Return [X, Y] of the center of cell containing provided text 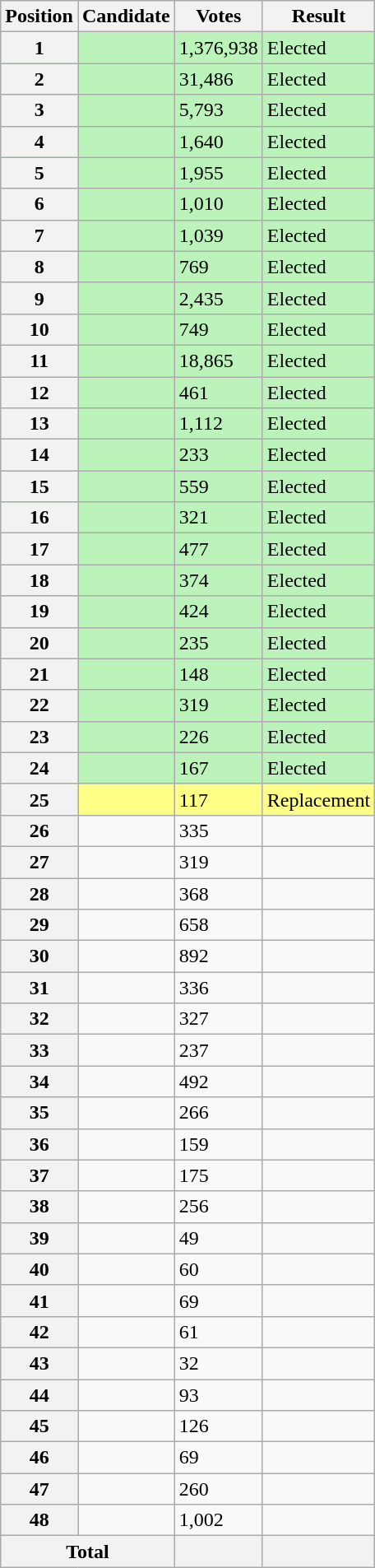
335 [219, 831]
14 [39, 455]
20 [39, 643]
1,376,938 [219, 48]
93 [219, 1395]
3 [39, 110]
1,010 [219, 204]
6 [39, 204]
8 [39, 267]
235 [219, 643]
35 [39, 1113]
23 [39, 737]
48 [39, 1520]
Replacement [318, 799]
148 [219, 674]
374 [219, 580]
46 [39, 1458]
1,039 [219, 235]
39 [39, 1238]
37 [39, 1175]
Candidate [126, 16]
321 [219, 518]
41 [39, 1300]
15 [39, 486]
18 [39, 580]
34 [39, 1082]
749 [219, 329]
16 [39, 518]
7 [39, 235]
18,865 [219, 361]
13 [39, 424]
1 [39, 48]
461 [219, 393]
24 [39, 768]
1,955 [219, 173]
1,002 [219, 1520]
256 [219, 1207]
10 [39, 329]
61 [219, 1332]
38 [39, 1207]
42 [39, 1332]
21 [39, 674]
11 [39, 361]
47 [39, 1489]
126 [219, 1426]
5 [39, 173]
33 [39, 1050]
45 [39, 1426]
40 [39, 1269]
237 [219, 1050]
117 [219, 799]
28 [39, 893]
Result [318, 16]
175 [219, 1175]
2,435 [219, 298]
26 [39, 831]
36 [39, 1144]
769 [219, 267]
5,793 [219, 110]
31 [39, 988]
60 [219, 1269]
260 [219, 1489]
27 [39, 862]
44 [39, 1395]
2 [39, 79]
Votes [219, 16]
30 [39, 956]
29 [39, 925]
658 [219, 925]
31,486 [219, 79]
327 [219, 1019]
477 [219, 549]
22 [39, 705]
25 [39, 799]
Position [39, 16]
Total [88, 1552]
17 [39, 549]
266 [219, 1113]
9 [39, 298]
12 [39, 393]
424 [219, 612]
336 [219, 988]
159 [219, 1144]
1,640 [219, 142]
226 [219, 737]
559 [219, 486]
4 [39, 142]
492 [219, 1082]
368 [219, 893]
43 [39, 1363]
892 [219, 956]
19 [39, 612]
233 [219, 455]
167 [219, 768]
49 [219, 1238]
1,112 [219, 424]
